Return the [x, y] coordinate for the center point of the cell that contains the specified text.  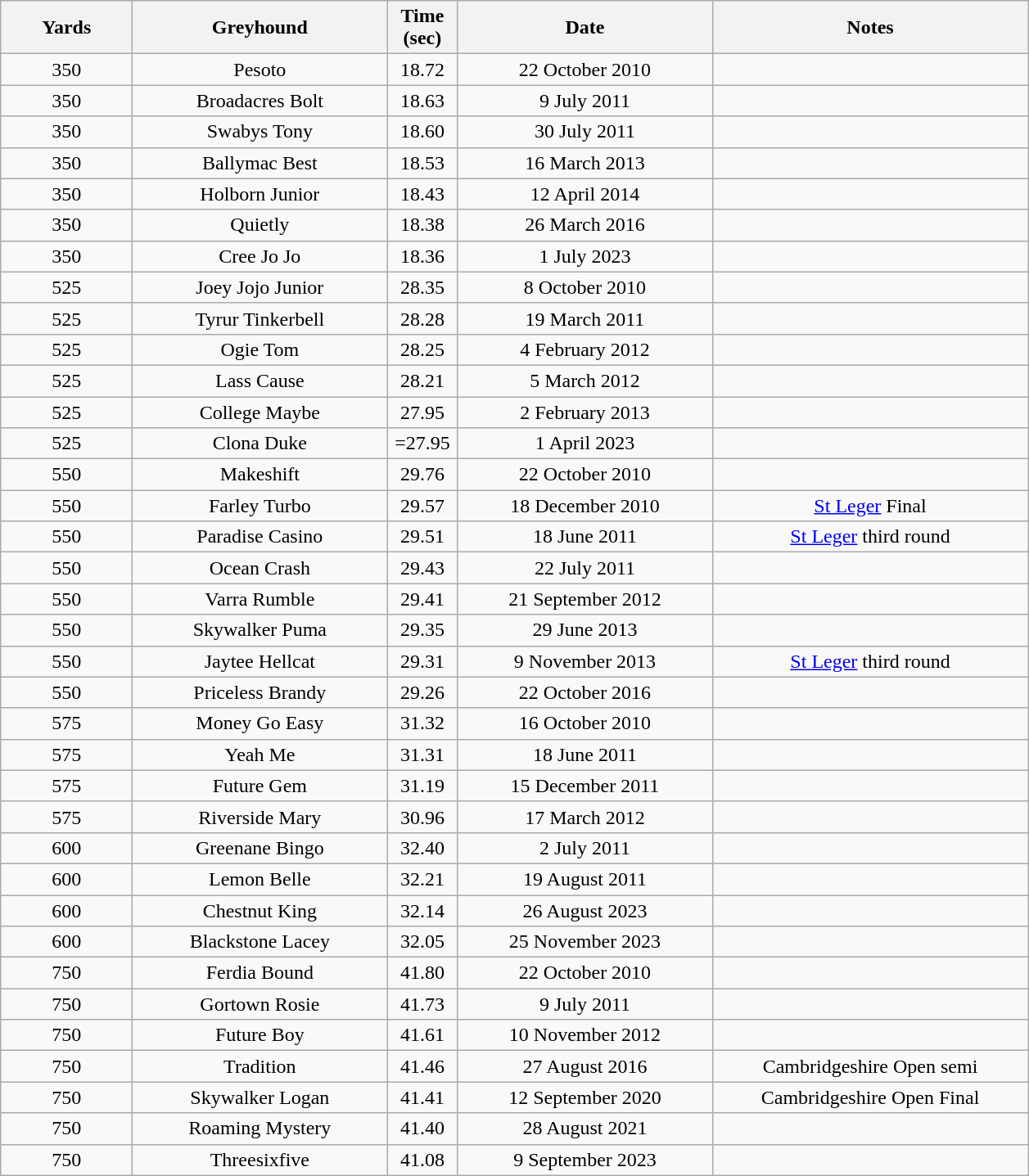
Money Go Easy [260, 723]
Joey Jojo Junior [260, 287]
Greyhound [260, 28]
Threesixfive [260, 1160]
27 August 2016 [584, 1066]
Tyrur Tinkerbell [260, 318]
Skywalker Puma [260, 630]
29.57 [422, 506]
29.26 [422, 692]
Makeshift [260, 475]
Quietly [260, 225]
Pesoto [260, 70]
5 March 2012 [584, 381]
Broadacres Bolt [260, 101]
Yeah Me [260, 755]
19 March 2011 [584, 318]
Date [584, 28]
Yards [67, 28]
30 July 2011 [584, 132]
22 July 2011 [584, 568]
16 March 2013 [584, 163]
Notes [870, 28]
Chestnut King [260, 911]
29.51 [422, 537]
29.76 [422, 475]
Paradise Casino [260, 537]
16 October 2010 [584, 723]
Swabys Tony [260, 132]
18.63 [422, 101]
32.21 [422, 879]
Ferdia Bound [260, 973]
19 August 2011 [584, 879]
18.43 [422, 194]
18.36 [422, 256]
=27.95 [422, 444]
10 November 2012 [584, 1035]
27.95 [422, 412]
26 March 2016 [584, 225]
41.46 [422, 1066]
17 March 2012 [584, 817]
25 November 2023 [584, 942]
41.61 [422, 1035]
28.25 [422, 349]
15 December 2011 [584, 786]
29 June 2013 [584, 630]
Holborn Junior [260, 194]
26 August 2023 [584, 911]
29.35 [422, 630]
18 December 2010 [584, 506]
32.14 [422, 911]
Cambridgeshire Open semi [870, 1066]
18.60 [422, 132]
College Maybe [260, 412]
32.05 [422, 942]
Lass Cause [260, 381]
12 September 2020 [584, 1097]
4 February 2012 [584, 349]
Ballymac Best [260, 163]
Riverside Mary [260, 817]
Greenane Bingo [260, 848]
Blackstone Lacey [260, 942]
Ocean Crash [260, 568]
28.28 [422, 318]
18.72 [422, 70]
2 February 2013 [584, 412]
Gortown Rosie [260, 1004]
Lemon Belle [260, 879]
1 April 2023 [584, 444]
Priceless Brandy [260, 692]
41.40 [422, 1129]
41.73 [422, 1004]
8 October 2010 [584, 287]
18.38 [422, 225]
Skywalker Logan [260, 1097]
21 September 2012 [584, 599]
St Leger Final [870, 506]
9 November 2013 [584, 661]
2 July 2011 [584, 848]
Cambridgeshire Open Final [870, 1097]
Jaytee Hellcat [260, 661]
28.21 [422, 381]
9 September 2023 [584, 1160]
Future Boy [260, 1035]
1 July 2023 [584, 256]
18.53 [422, 163]
Farley Turbo [260, 506]
29.43 [422, 568]
Time (sec) [422, 28]
31.32 [422, 723]
Clona Duke [260, 444]
22 October 2016 [584, 692]
41.08 [422, 1160]
29.41 [422, 599]
41.41 [422, 1097]
28 August 2021 [584, 1129]
Future Gem [260, 786]
Tradition [260, 1066]
12 April 2014 [584, 194]
Roaming Mystery [260, 1129]
Varra Rumble [260, 599]
32.40 [422, 848]
31.19 [422, 786]
28.35 [422, 287]
29.31 [422, 661]
Ogie Tom [260, 349]
41.80 [422, 973]
30.96 [422, 817]
Cree Jo Jo [260, 256]
31.31 [422, 755]
